Capture the cell that displays the provided text and extract its (x, y) central coordinate. 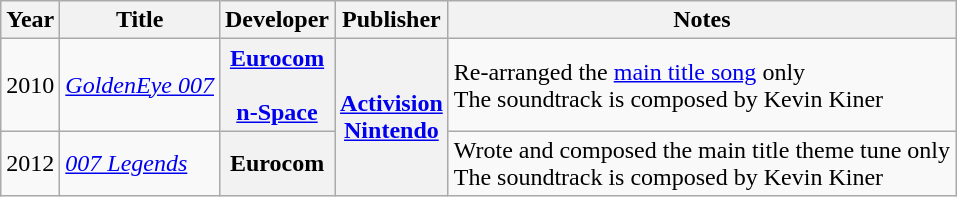
Year (30, 20)
007 Legends (140, 164)
Publisher (392, 20)
ActivisionNintendo (392, 118)
Notes (702, 20)
Re-arranged the main title song onlyThe soundtrack is composed by Kevin Kiner (702, 85)
Eurocom (276, 164)
2010 (30, 85)
Wrote and composed the main title theme tune onlyThe soundtrack is composed by Kevin Kiner (702, 164)
Title (140, 20)
GoldenEye 007 (140, 85)
Developer (276, 20)
Eurocomn-Space (276, 85)
2012 (30, 164)
